Identify which cell holds the provided text, then report its [X, Y] central coordinate. 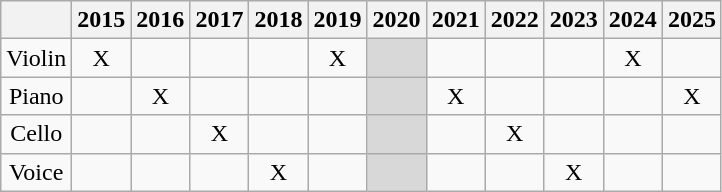
Voice [36, 172]
2022 [514, 20]
2021 [456, 20]
Violin [36, 58]
2020 [396, 20]
2023 [574, 20]
2015 [102, 20]
Cello [36, 134]
Piano [36, 96]
2025 [692, 20]
2019 [338, 20]
2017 [220, 20]
2016 [160, 20]
2018 [278, 20]
2024 [632, 20]
